From the cell containing the given text, extract its center point as [x, y] coordinate. 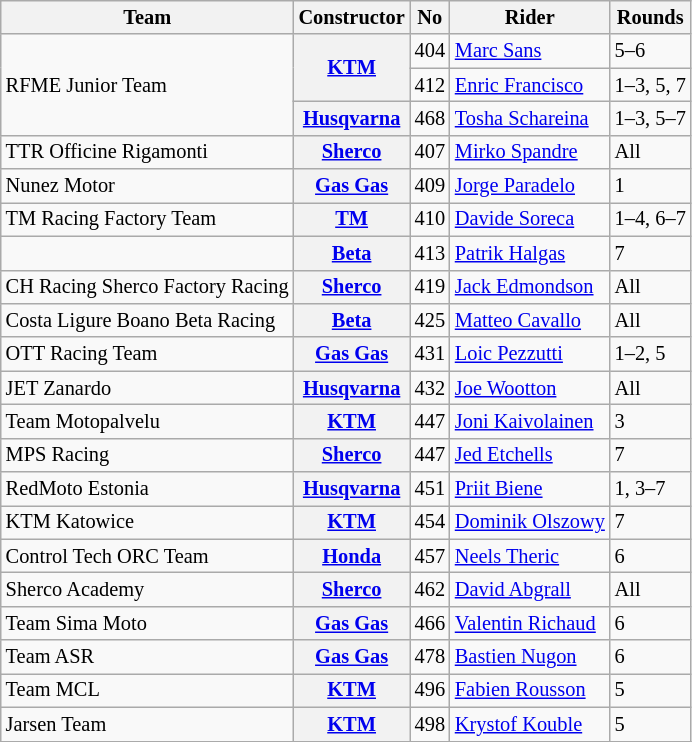
454 [430, 522]
Team Sima Moto [148, 623]
TTR Officine Rigamonti [148, 152]
478 [430, 657]
Fabien Rousson [530, 690]
419 [430, 287]
404 [430, 51]
TM Racing Factory Team [148, 219]
MPS Racing [148, 455]
Mirko Spandre [530, 152]
496 [430, 690]
Nunez Motor [148, 186]
Krystof Kouble [530, 724]
431 [430, 354]
462 [430, 589]
Dominik Olszowy [530, 522]
Enric Francisco [530, 85]
1–3, 5, 7 [650, 85]
466 [430, 623]
RedMoto Estonia [148, 489]
Jarsen Team [148, 724]
Bastien Nugon [530, 657]
KTM Katowice [148, 522]
Valentin Richaud [530, 623]
Team Motopalvelu [148, 421]
Matteo Cavallo [530, 320]
JET Zanardo [148, 388]
Joni Kaivolainen [530, 421]
468 [430, 118]
No [430, 17]
Tosha Schareina [530, 118]
Control Tech ORC Team [148, 556]
Costa Ligure Boano Beta Racing [148, 320]
432 [430, 388]
Jorge Paradelo [530, 186]
Team [148, 17]
Rounds [650, 17]
1 [650, 186]
413 [430, 253]
Team ASR [148, 657]
5–6 [650, 51]
1–4, 6–7 [650, 219]
Honda [352, 556]
1–3, 5–7 [650, 118]
Jack Edmondson [530, 287]
CH Racing Sherco Factory Racing [148, 287]
407 [430, 152]
David Abgrall [530, 589]
409 [430, 186]
Rider [530, 17]
Constructor [352, 17]
410 [430, 219]
3 [650, 421]
Davide Soreca [530, 219]
498 [430, 724]
Joe Wootton [530, 388]
1–2, 5 [650, 354]
425 [430, 320]
Neels Theric [530, 556]
Loic Pezzutti [530, 354]
Priit Biene [530, 489]
457 [430, 556]
Marc Sans [530, 51]
412 [430, 85]
RFME Junior Team [148, 84]
TM [352, 219]
Team MCL [148, 690]
451 [430, 489]
Sherco Academy [148, 589]
OTT Racing Team [148, 354]
Jed Etchells [530, 455]
1, 3–7 [650, 489]
Patrik Halgas [530, 253]
